Determine the (x, y) coordinate at the center of the cell enclosing the given text.  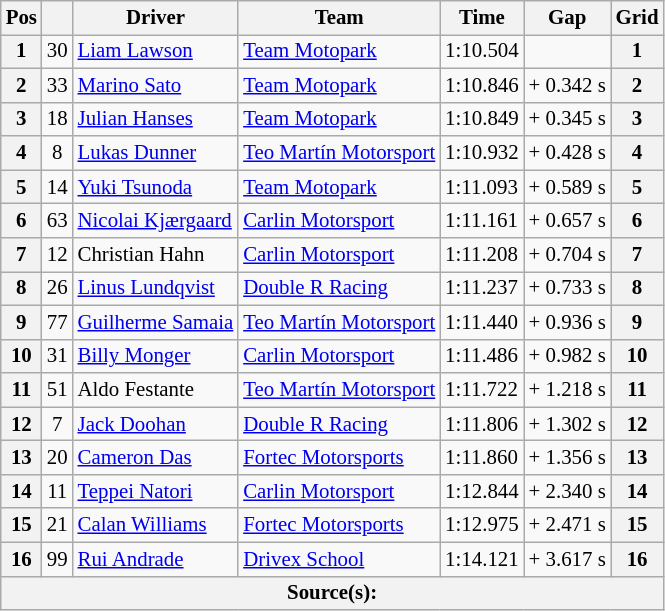
Linus Lundqvist (156, 288)
Source(s): (332, 593)
1:10.849 (482, 119)
1:11.722 (482, 390)
Aldo Festante (156, 390)
31 (58, 356)
Marino Sato (156, 85)
Guilherme Samaia (156, 322)
21 (58, 525)
+ 0.936 s (568, 322)
30 (58, 51)
1:11.161 (482, 221)
Team (339, 18)
+ 0.704 s (568, 255)
51 (58, 390)
1:11.486 (482, 356)
1:11.440 (482, 322)
Liam Lawson (156, 51)
+ 0.342 s (568, 85)
1:14.121 (482, 559)
1:10.932 (482, 153)
Nicolai Kjærgaard (156, 221)
Jack Doohan (156, 424)
1:11.237 (482, 288)
33 (58, 85)
+ 3.617 s (568, 559)
1:10.504 (482, 51)
1:12.975 (482, 525)
1:11.860 (482, 458)
+ 0.428 s (568, 153)
Pos (22, 18)
26 (58, 288)
18 (58, 119)
+ 0.345 s (568, 119)
Billy Monger (156, 356)
+ 0.657 s (568, 221)
Rui Andrade (156, 559)
+ 2.471 s (568, 525)
Gap (568, 18)
Yuki Tsunoda (156, 187)
+ 0.982 s (568, 356)
1:11.208 (482, 255)
Drivex School (339, 559)
Driver (156, 18)
1:11.806 (482, 424)
1:10.846 (482, 85)
+ 1.302 s (568, 424)
+ 1.218 s (568, 390)
Lukas Dunner (156, 153)
+ 0.733 s (568, 288)
20 (58, 458)
63 (58, 221)
Teppei Natori (156, 491)
Christian Hahn (156, 255)
Julian Hanses (156, 119)
+ 0.589 s (568, 187)
1:11.093 (482, 187)
99 (58, 559)
Time (482, 18)
Cameron Das (156, 458)
+ 1.356 s (568, 458)
1:12.844 (482, 491)
Calan Williams (156, 525)
+ 2.340 s (568, 491)
Grid (638, 18)
77 (58, 322)
